Scan for the cell matching the given text and deliver its [X, Y] coordinate at center. 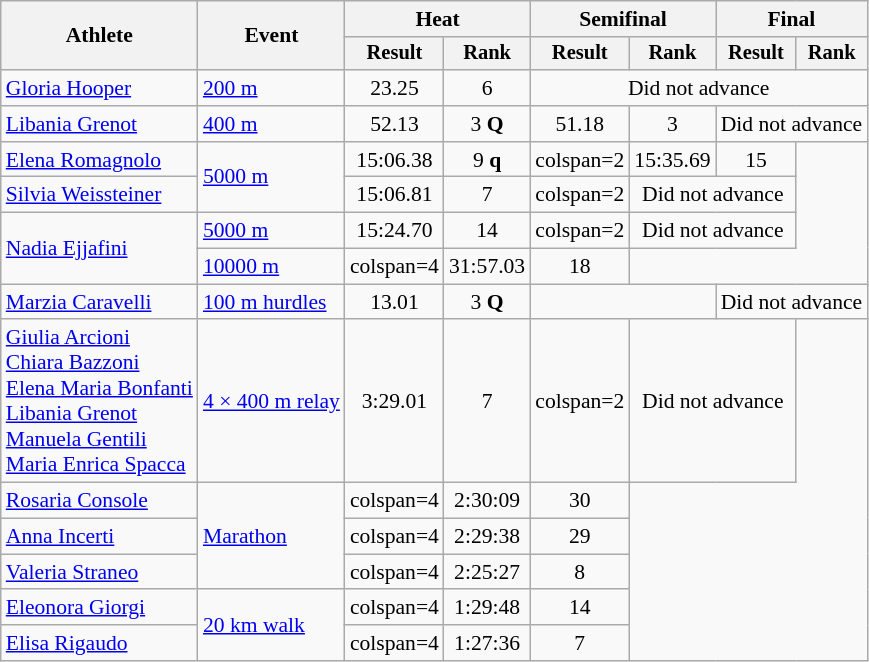
Marathon [272, 536]
2:30:09 [487, 501]
15:06.81 [394, 195]
Event [272, 36]
9 q [487, 160]
3:29.01 [394, 402]
Final [792, 19]
18 [580, 267]
20 km walk [272, 626]
23.25 [394, 88]
Heat [438, 19]
2:29:38 [487, 537]
8 [580, 572]
15 [756, 160]
Valeria Straneo [100, 572]
400 m [272, 124]
30 [580, 501]
Marzia Caravelli [100, 302]
15:35.69 [672, 160]
29 [580, 537]
15:24.70 [394, 231]
10000 m [272, 267]
200 m [272, 88]
Nadia Ejjafini [100, 248]
1:29:48 [487, 608]
15:06.38 [394, 160]
1:27:36 [487, 643]
31:57.03 [487, 267]
Giulia ArcioniChiara BazzoniElena Maria BonfantiLibania GrenotManuela GentiliMaria Enrica Spacca [100, 402]
4 × 400 m relay [272, 402]
Libania Grenot [100, 124]
2:25:27 [487, 572]
6 [487, 88]
Gloria Hooper [100, 88]
Semifinal [622, 19]
52.13 [394, 124]
3 [672, 124]
Eleonora Giorgi [100, 608]
Rosaria Console [100, 501]
Elena Romagnolo [100, 160]
13.01 [394, 302]
Athlete [100, 36]
Elisa Rigaudo [100, 643]
Silvia Weissteiner [100, 195]
Anna Incerti [100, 537]
51.18 [580, 124]
100 m hurdles [272, 302]
